Extract the (X, Y) coordinate from the center of the cell holding the provided text.  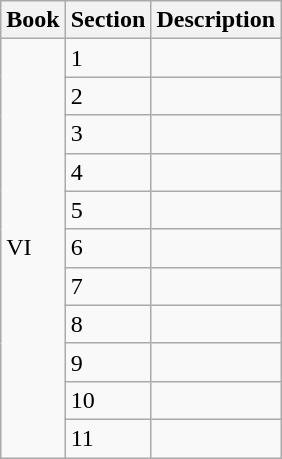
6 (108, 248)
9 (108, 362)
3 (108, 134)
7 (108, 286)
2 (108, 96)
4 (108, 172)
VI (33, 248)
Description (216, 20)
10 (108, 400)
Book (33, 20)
11 (108, 438)
1 (108, 58)
5 (108, 210)
8 (108, 324)
Section (108, 20)
